Determine the (x, y) coordinate at the center of the cell enclosing the given text.  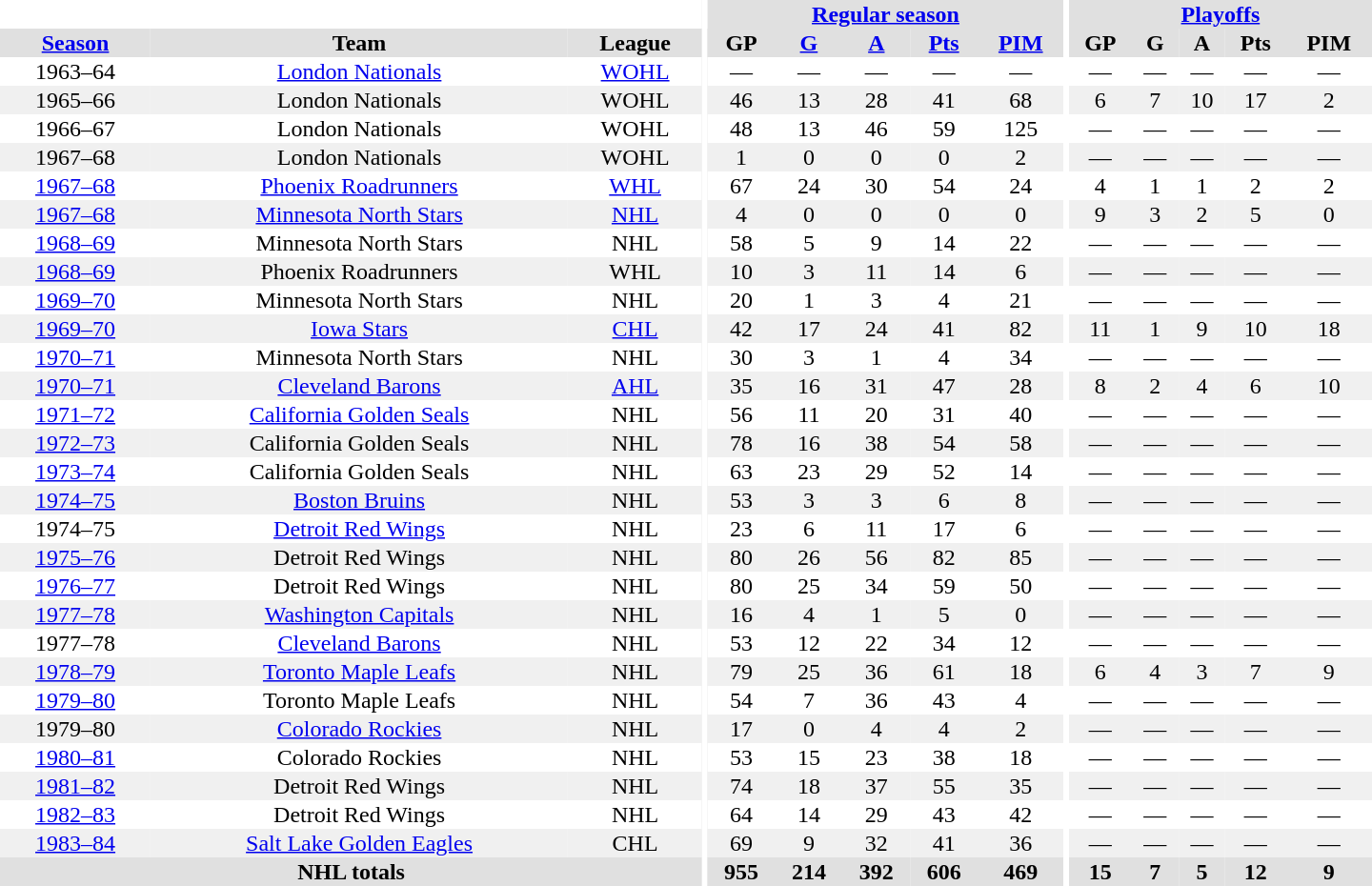
26 (808, 557)
68 (1020, 100)
1963–64 (75, 71)
50 (1020, 586)
79 (741, 672)
21 (1020, 300)
69 (741, 843)
Team (359, 43)
1971–72 (75, 414)
Washington Capitals (359, 614)
Boston Bruins (359, 500)
469 (1020, 872)
74 (741, 786)
1978–79 (75, 672)
55 (943, 786)
85 (1020, 557)
214 (808, 872)
125 (1020, 129)
37 (877, 786)
1983–84 (75, 843)
67 (741, 186)
1981–82 (75, 786)
40 (1020, 414)
1980–81 (75, 757)
1966–67 (75, 129)
955 (741, 872)
1982–83 (75, 815)
64 (741, 815)
606 (943, 872)
1973–74 (75, 472)
Iowa Stars (359, 329)
78 (741, 443)
Salt Lake Golden Eagles (359, 843)
Regular season (886, 14)
392 (877, 872)
NHL totals (351, 872)
1972–73 (75, 443)
63 (741, 472)
1976–77 (75, 586)
League (635, 43)
1965–66 (75, 100)
1975–76 (75, 557)
47 (943, 386)
61 (943, 672)
Playoffs (1221, 14)
48 (741, 129)
32 (877, 843)
AHL (635, 386)
Season (75, 43)
52 (943, 472)
